Output the [X, Y] coordinate of the center of the cell containing the given text.  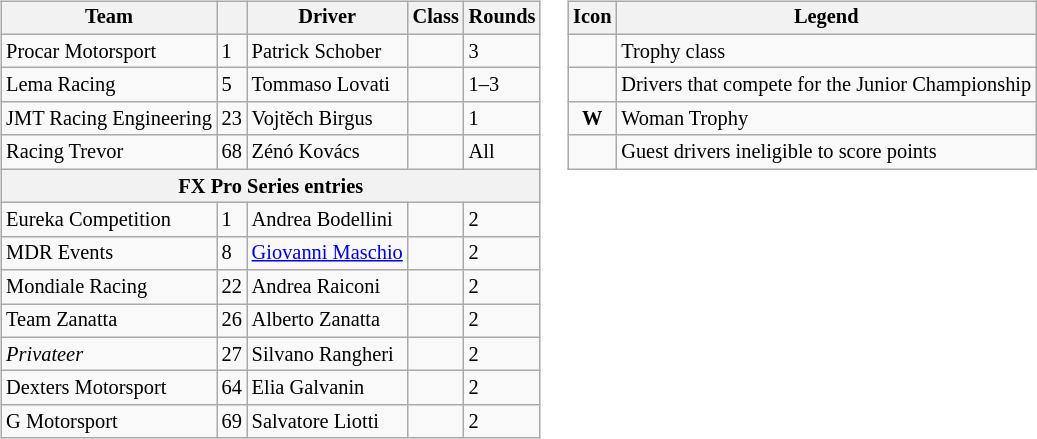
Alberto Zanatta [328, 321]
3 [502, 51]
Driver [328, 18]
Andrea Bodellini [328, 220]
68 [232, 152]
All [502, 152]
FX Pro Series entries [270, 186]
Privateer [108, 354]
Vojtěch Birgus [328, 119]
Racing Trevor [108, 152]
JMT Racing Engineering [108, 119]
Zénó Kovács [328, 152]
Guest drivers ineligible to score points [826, 152]
W [592, 119]
22 [232, 287]
Legend [826, 18]
Mondiale Racing [108, 287]
23 [232, 119]
Icon [592, 18]
Elia Galvanin [328, 388]
Dexters Motorsport [108, 388]
Woman Trophy [826, 119]
Team Zanatta [108, 321]
Patrick Schober [328, 51]
Class [436, 18]
Rounds [502, 18]
Andrea Raiconi [328, 287]
Drivers that compete for the Junior Championship [826, 85]
Giovanni Maschio [328, 253]
26 [232, 321]
Tommaso Lovati [328, 85]
Team [108, 18]
64 [232, 388]
69 [232, 422]
Salvatore Liotti [328, 422]
1–3 [502, 85]
27 [232, 354]
Eureka Competition [108, 220]
Lema Racing [108, 85]
MDR Events [108, 253]
8 [232, 253]
5 [232, 85]
Trophy class [826, 51]
Procar Motorsport [108, 51]
G Motorsport [108, 422]
Silvano Rangheri [328, 354]
